For the text-containing cell, return its midpoint in [X, Y] coordinate format. 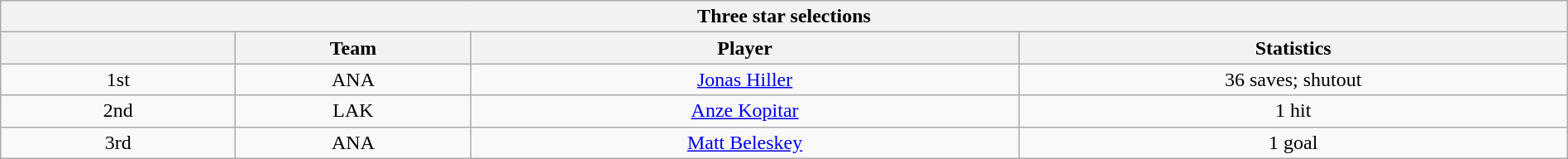
1 goal [1293, 142]
Jonas Hiller [744, 79]
36 saves; shutout [1293, 79]
Player [744, 48]
Team [353, 48]
1st [118, 79]
Three star selections [784, 17]
Anze Kopitar [744, 111]
Statistics [1293, 48]
3rd [118, 142]
1 hit [1293, 111]
LAK [353, 111]
Matt Beleskey [744, 142]
2nd [118, 111]
